Locate the cell with the specified text and output its [x, y] center coordinate. 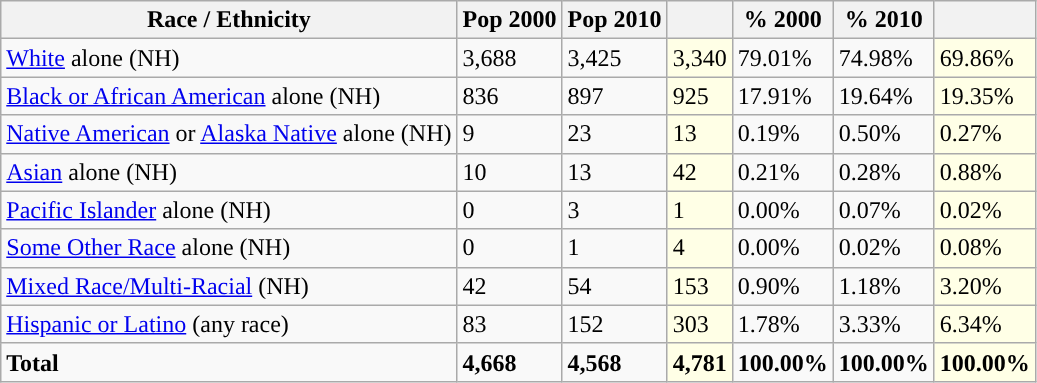
4,568 [614, 362]
836 [510, 96]
0.19% [782, 134]
3.20% [984, 286]
3,688 [510, 58]
6.34% [984, 324]
54 [614, 286]
10 [510, 172]
4,781 [700, 362]
Pop 2010 [614, 20]
White alone (NH) [229, 58]
23 [614, 134]
1.78% [782, 324]
9 [510, 134]
79.01% [782, 58]
3,425 [614, 58]
152 [614, 324]
925 [700, 96]
Some Other Race alone (NH) [229, 248]
Asian alone (NH) [229, 172]
19.35% [984, 96]
% 2010 [884, 20]
Race / Ethnicity [229, 20]
0.07% [884, 210]
19.64% [884, 96]
4,668 [510, 362]
0.50% [884, 134]
3.33% [884, 324]
Total [229, 362]
0.21% [782, 172]
74.98% [884, 58]
897 [614, 96]
3 [614, 210]
Pop 2000 [510, 20]
Mixed Race/Multi-Racial (NH) [229, 286]
0.88% [984, 172]
303 [700, 324]
4 [700, 248]
83 [510, 324]
0.90% [782, 286]
1.18% [884, 286]
% 2000 [782, 20]
0.28% [884, 172]
Black or African American alone (NH) [229, 96]
153 [700, 286]
0.08% [984, 248]
0.27% [984, 134]
Pacific Islander alone (NH) [229, 210]
Native American or Alaska Native alone (NH) [229, 134]
17.91% [782, 96]
3,340 [700, 58]
69.86% [984, 58]
Hispanic or Latino (any race) [229, 324]
